Scan for the cell matching the given text and deliver its (X, Y) coordinate at center. 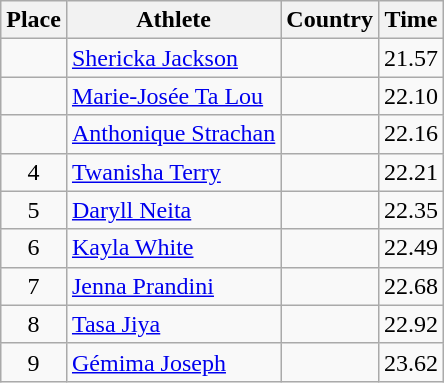
22.16 (412, 134)
Twanisha Terry (173, 172)
Athlete (173, 20)
Kayla White (173, 248)
5 (34, 210)
Tasa Jiya (173, 324)
Time (412, 20)
22.21 (412, 172)
22.68 (412, 286)
21.57 (412, 58)
22.10 (412, 96)
Gémima Joseph (173, 362)
22.35 (412, 210)
9 (34, 362)
22.92 (412, 324)
4 (34, 172)
8 (34, 324)
Place (34, 20)
Country (330, 20)
Shericka Jackson (173, 58)
23.62 (412, 362)
Jenna Prandini (173, 286)
Daryll Neita (173, 210)
Marie-Josée Ta Lou (173, 96)
6 (34, 248)
22.49 (412, 248)
Anthonique Strachan (173, 134)
7 (34, 286)
